For the text-containing cell, return its midpoint in [X, Y] coordinate format. 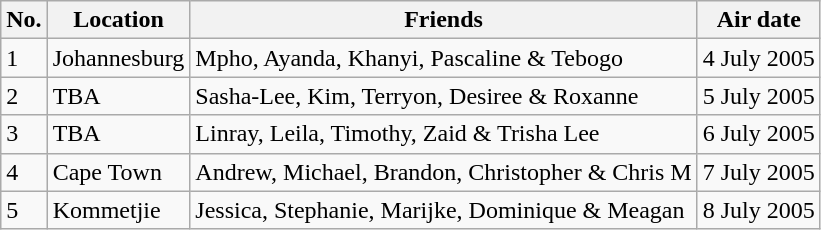
Jessica, Stephanie, Marijke, Dominique & Meagan [444, 210]
5 July 2005 [758, 96]
5 [24, 210]
4 [24, 172]
Kommetjie [118, 210]
Air date [758, 20]
Andrew, Michael, Brandon, Christopher & Chris M [444, 172]
Mpho, Ayanda, Khanyi, Pascaline & Tebogo [444, 58]
Location [118, 20]
4 July 2005 [758, 58]
Johannesburg [118, 58]
6 July 2005 [758, 134]
2 [24, 96]
Sasha-Lee, Kim, Terryon, Desiree & Roxanne [444, 96]
Linray, Leila, Timothy, Zaid & Trisha Lee [444, 134]
7 July 2005 [758, 172]
No. [24, 20]
Cape Town [118, 172]
Friends [444, 20]
3 [24, 134]
8 July 2005 [758, 210]
1 [24, 58]
